Extract the [X, Y] coordinate from the center of the cell holding the provided text.  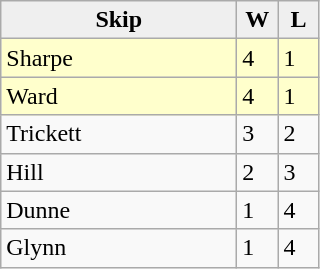
Skip [119, 20]
Hill [119, 172]
L [298, 20]
Trickett [119, 134]
W [258, 20]
Sharpe [119, 58]
Ward [119, 96]
Dunne [119, 210]
Glynn [119, 248]
